Pinpoint the cell where the given text exists, returning its (X, Y) midpoint coordinate. 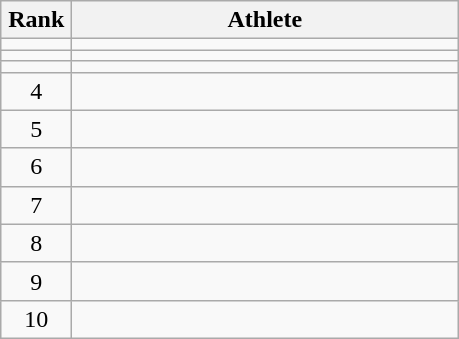
6 (36, 167)
9 (36, 281)
Rank (36, 20)
10 (36, 319)
8 (36, 243)
4 (36, 91)
5 (36, 129)
Athlete (265, 20)
7 (36, 205)
